Locate the cell with the specified text and output its (x, y) center coordinate. 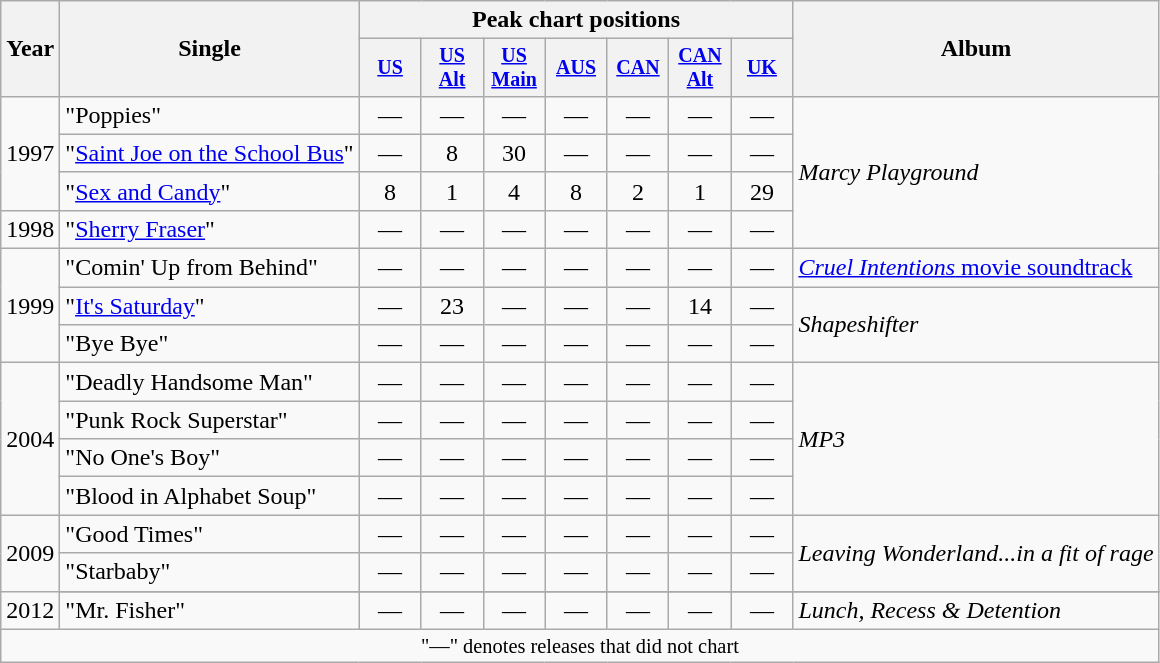
1999 (30, 306)
Marcy Playground (976, 172)
"Mr. Fisher" (210, 610)
Year (30, 49)
Leaving Wonderland...in a fit of rage (976, 553)
23 (452, 306)
"Good Times" (210, 534)
"Punk Rock Superstar" (210, 420)
2 (638, 191)
1998 (30, 229)
USAlt (452, 68)
Shapeshifter (976, 325)
UK (762, 68)
Peak chart positions (576, 20)
Single (210, 49)
4 (514, 191)
AUS (576, 68)
"It's Saturday" (210, 306)
Album (976, 49)
"Comin' Up from Behind" (210, 268)
MP3 (976, 439)
"—" denotes releases that did not chart (580, 646)
29 (762, 191)
"Starbaby" (210, 572)
1997 (30, 153)
"Bye Bye" (210, 344)
2012 (30, 610)
US (390, 68)
CANAlt (700, 68)
14 (700, 306)
"Deadly Handsome Man" (210, 382)
"Blood in Alphabet Soup" (210, 496)
CAN (638, 68)
30 (514, 153)
Lunch, Recess & Detention (976, 610)
"Poppies" (210, 115)
"Sherry Fraser" (210, 229)
"Sex and Candy" (210, 191)
"No One's Boy" (210, 458)
Cruel Intentions movie soundtrack (976, 268)
USMain (514, 68)
"Saint Joe on the School Bus" (210, 153)
2009 (30, 553)
2004 (30, 439)
